Scan for the cell matching the given text and deliver its [x, y] coordinate at center. 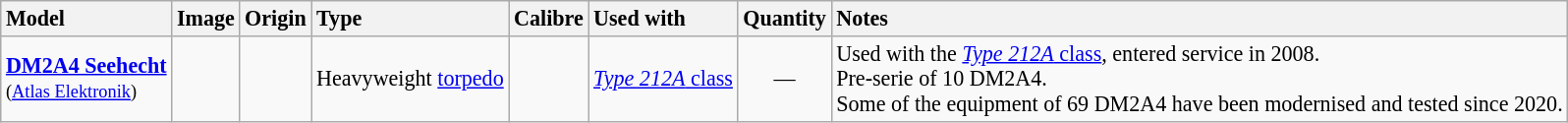
Heavyweight torpedo [411, 79]
Type 212A class [663, 79]
DM2A4 Seehecht(Atlas Elektronik) [86, 79]
Quantity [784, 18]
Model [86, 18]
Image [206, 18]
Calibre [548, 18]
Type [411, 18]
Used with [663, 18]
Origin [275, 18]
— [784, 79]
Notes [1200, 18]
